Pinpoint the cell where the given text exists, returning its [x, y] midpoint coordinate. 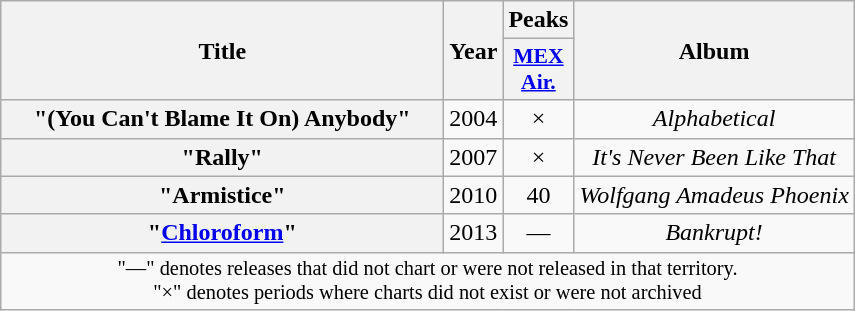
"(You Can't Blame It On) Anybody" [222, 119]
"Chloroform" [222, 233]
— [538, 233]
2007 [474, 157]
Title [222, 50]
"—" denotes releases that did not chart or were not released in that territory."×" denotes periods where charts did not exist or were not archived [428, 281]
MEXAir. [538, 70]
40 [538, 195]
"Rally" [222, 157]
2010 [474, 195]
Wolfgang Amadeus Phoenix [714, 195]
Bankrupt! [714, 233]
Year [474, 50]
Peaks [538, 20]
2004 [474, 119]
Album [714, 50]
2013 [474, 233]
"Armistice" [222, 195]
It's Never Been Like That [714, 157]
Alphabetical [714, 119]
